Capture the cell that displays the provided text and extract its (X, Y) central coordinate. 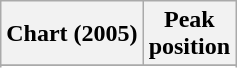
Peakposition (189, 34)
Chart (2005) (72, 34)
